Output the (x, y) coordinate of the center of the cell containing the given text.  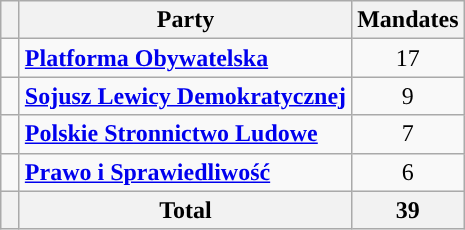
6 (408, 172)
39 (408, 210)
17 (408, 58)
Polskie Stronnictwo Ludowe (185, 134)
Sojusz Lewicy Demokratycznej (185, 96)
9 (408, 96)
Platforma Obywatelska (185, 58)
Total (185, 210)
Mandates (408, 20)
Prawo i Sprawiedliwość (185, 172)
7 (408, 134)
Party (185, 20)
